Return [X, Y] of the center of cell containing provided text 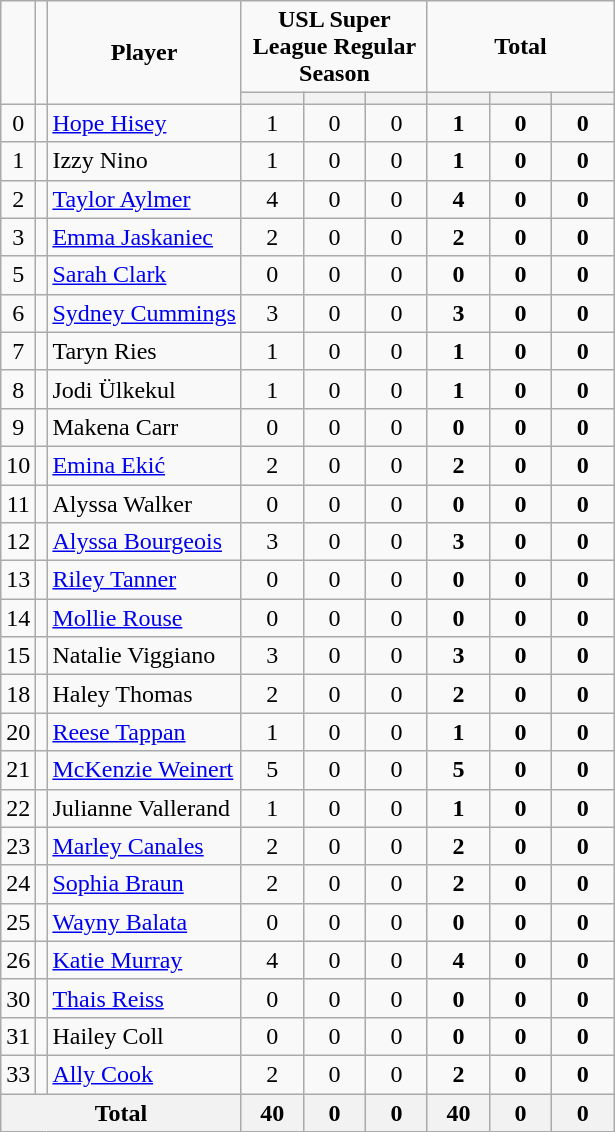
Ally Cook [144, 1074]
Katie Murray [144, 960]
Emina Ekić [144, 465]
Natalie Viggiano [144, 656]
25 [18, 922]
9 [18, 427]
Thais Reiss [144, 998]
Riley Tanner [144, 580]
Hope Hisey [144, 123]
33 [18, 1074]
24 [18, 884]
7 [18, 351]
USL Super League Regular Season [334, 47]
10 [18, 465]
22 [18, 808]
McKenzie Weinert [144, 770]
12 [18, 542]
Sydney Cummings [144, 313]
31 [18, 1036]
8 [18, 389]
30 [18, 998]
26 [18, 960]
Taylor Aylmer [144, 199]
Mollie Rouse [144, 618]
Sarah Clark [144, 275]
Sophia Braun [144, 884]
23 [18, 846]
Marley Canales [144, 846]
Reese Tappan [144, 732]
Haley Thomas [144, 694]
Wayny Balata [144, 922]
14 [18, 618]
15 [18, 656]
20 [18, 732]
18 [18, 694]
Emma Jaskaniec [144, 237]
Hailey Coll [144, 1036]
Makena Carr [144, 427]
Alyssa Bourgeois [144, 542]
21 [18, 770]
Player [144, 52]
6 [18, 313]
Taryn Ries [144, 351]
13 [18, 580]
Alyssa Walker [144, 503]
Izzy Nino [144, 161]
Jodi Ülkekul [144, 389]
Julianne Vallerand [144, 808]
11 [18, 503]
